Provide the (X, Y) coordinate of the cell's center where the given text is located.  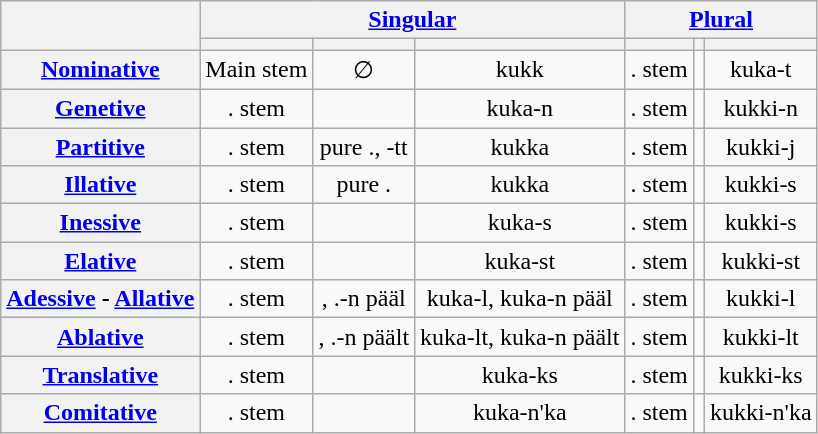
, .-n pääl (364, 299)
Illative (100, 185)
kukki-n'ka (760, 413)
kuka-st (520, 261)
Plural (721, 20)
kuka-n (520, 108)
Nominative (100, 70)
Ablative (100, 337)
Comitative (100, 413)
kukki-n (760, 108)
kuka-n'ka (520, 413)
Main stem (256, 70)
Singular (412, 20)
kukki-l (760, 299)
pure . (364, 185)
kukki-j (760, 147)
Elative (100, 261)
kukki-st (760, 261)
Adessive - Allative (100, 299)
kukk (520, 70)
kuka-ks (520, 375)
kukki-lt (760, 337)
Partitive (100, 147)
Inessive (100, 223)
∅ (364, 70)
pure ., -tt (364, 147)
kuka-s (520, 223)
kuka-lt, kuka-n päält (520, 337)
kuka-l, kuka-n pääl (520, 299)
kuka-t (760, 70)
Translative (100, 375)
kukki-ks (760, 375)
Genetive (100, 108)
, .-n päält (364, 337)
